Search for the cell housing the specified text and yield its (x, y) center coordinate. 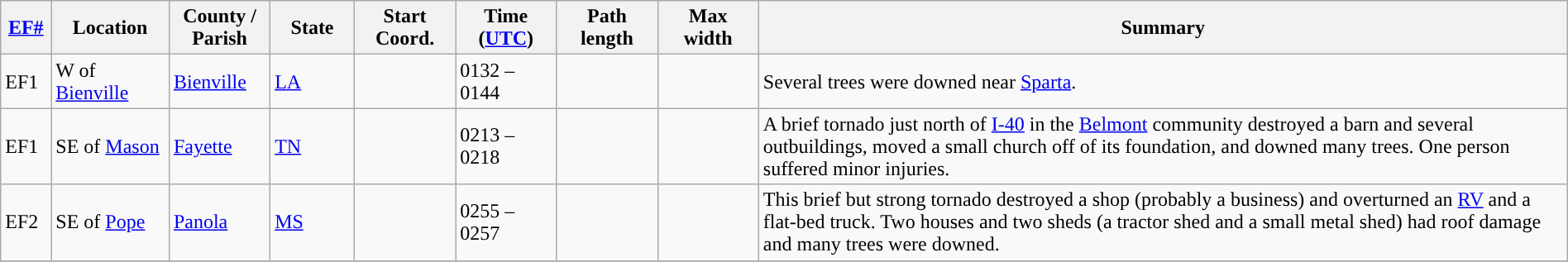
Several trees were downed near Sparta. (1163, 81)
0213 – 0218 (506, 146)
Time (UTC) (506, 28)
Bienville (219, 81)
County / Parish (219, 28)
TN (313, 146)
EF2 (26, 222)
State (313, 28)
Summary (1163, 28)
Location (111, 28)
SE of Pope (111, 222)
SE of Mason (111, 146)
LA (313, 81)
Start Coord. (404, 28)
W of Bienville (111, 81)
0132 – 0144 (506, 81)
Fayette (219, 146)
Max width (708, 28)
MS (313, 222)
EF# (26, 28)
Panola (219, 222)
0255 – 0257 (506, 222)
Path length (607, 28)
